From the cell containing the given text, extract its center point as [x, y] coordinate. 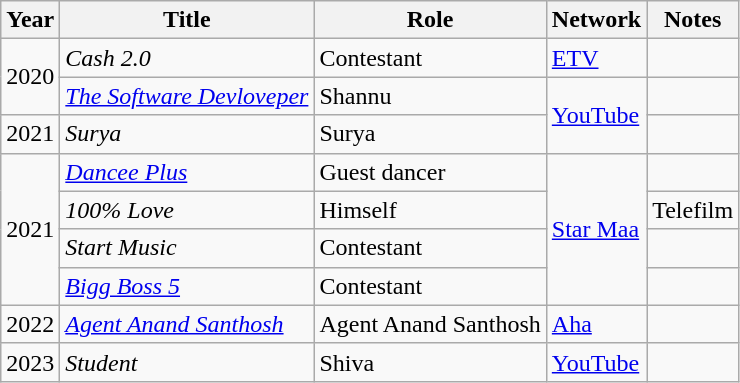
Start Music [187, 248]
Himself [430, 210]
Aha [596, 324]
Student [187, 362]
Shiva [430, 362]
Telefilm [693, 210]
Title [187, 20]
The Software Devloveper [187, 96]
100% Love [187, 210]
Notes [693, 20]
2022 [30, 324]
Cash 2.0 [187, 58]
2023 [30, 362]
Shannu [430, 96]
Year [30, 20]
Role [430, 20]
Guest dancer [430, 172]
Dancee Plus [187, 172]
ETV [596, 58]
Bigg Boss 5 [187, 286]
2020 [30, 77]
Star Maa [596, 229]
Network [596, 20]
